Detect which cell encompasses the target text, then output its [X, Y] center coordinate. 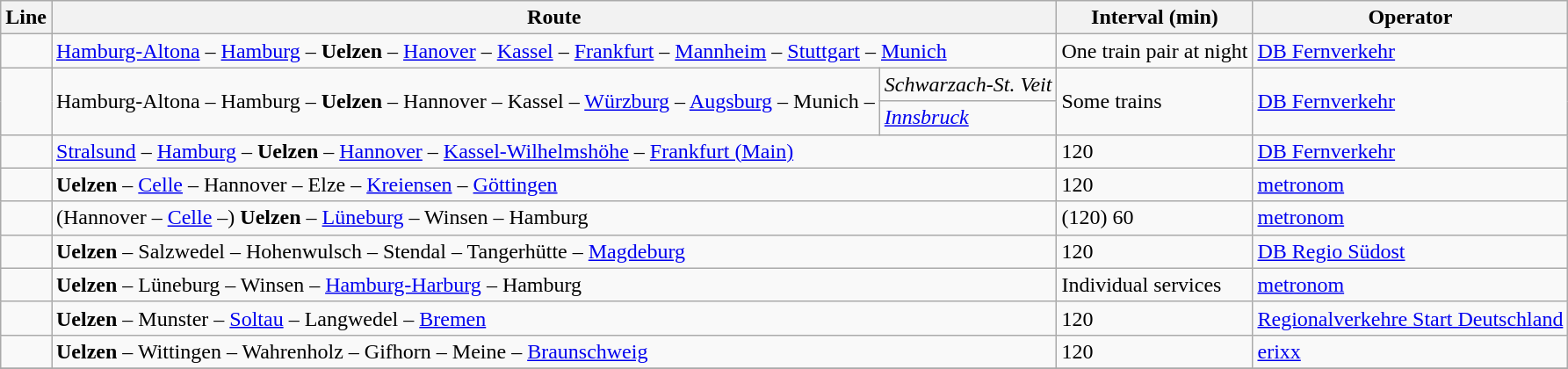
Regionalverkehre Start Deutschland [1411, 318]
Some trains [1154, 101]
Route [553, 18]
(Hannover – Celle –) Uelzen – Lüneburg – Winsen – Hamburg [553, 218]
erixx [1411, 351]
Uelzen – Lüneburg – Winsen – Hamburg-Harburg – Hamburg [553, 285]
Schwarzach-St. Veit [968, 84]
Uelzen – Celle – Hannover – Elze – Kreiensen – Göttingen [553, 184]
Stralsund – Hamburg – Uelzen – Hannover – Kassel-Wilhelmshöhe – Frankfurt (Main) [553, 151]
Hamburg-Altona – Hamburg – Uelzen – Hanover – Kassel – Frankfurt – Mannheim – Stuttgart – Munich [553, 51]
Line [26, 18]
Hamburg-Altona – Hamburg – Uelzen – Hannover – Kassel – Würzburg – Augsburg – Munich – [466, 101]
Uelzen – Wittingen – Wahrenholz – Gifhorn – Meine – Braunschweig [553, 351]
One train pair at night [1154, 51]
Uelzen – Munster – Soltau – Langwedel – Bremen [553, 318]
DB Regio Südost [1411, 251]
Uelzen – Salzwedel – Hohenwulsch – Stendal – Tangerhütte – Magdeburg [553, 251]
(120) 60 [1154, 218]
Operator [1411, 18]
Interval (min) [1154, 18]
Innsbruck [968, 118]
Individual services [1154, 285]
